Extract the (X, Y) coordinate from the center of the cell holding the provided text.  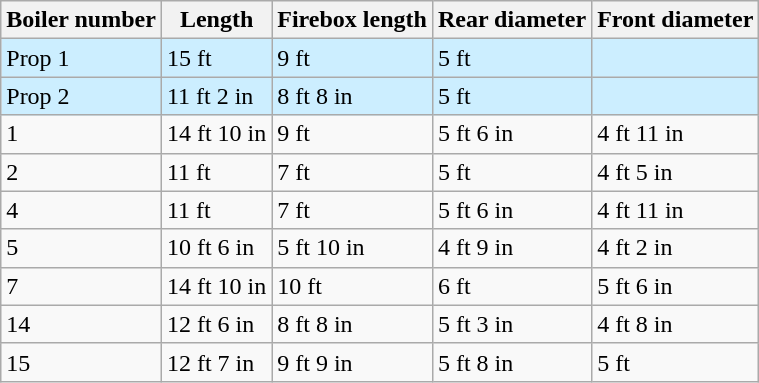
Prop 1 (82, 58)
5 ft 10 in (352, 248)
4 ft 2 in (676, 248)
5 ft 3 in (512, 324)
Boiler number (82, 20)
4 (82, 210)
Prop 2 (82, 96)
11 ft 2 in (216, 96)
15 (82, 362)
9 ft 9 in (352, 362)
10 ft (352, 286)
4 ft 5 in (676, 172)
Length (216, 20)
10 ft 6 in (216, 248)
Firebox length (352, 20)
Rear diameter (512, 20)
Front diameter (676, 20)
12 ft 6 in (216, 324)
1 (82, 134)
4 ft 9 in (512, 248)
14 (82, 324)
15 ft (216, 58)
6 ft (512, 286)
7 (82, 286)
5 (82, 248)
2 (82, 172)
4 ft 8 in (676, 324)
12 ft 7 in (216, 362)
5 ft 8 in (512, 362)
